Return [x, y] of the center of cell containing provided text 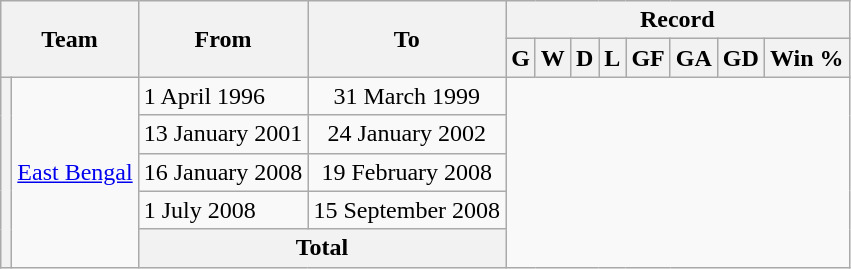
Win % [806, 58]
16 January 2008 [223, 172]
D [584, 58]
15 September 2008 [407, 210]
31 March 1999 [407, 96]
To [407, 39]
W [552, 58]
Record [678, 20]
From [223, 39]
1 April 1996 [223, 96]
Total [322, 248]
GF [648, 58]
19 February 2008 [407, 172]
East Bengal [75, 172]
1 July 2008 [223, 210]
G [521, 58]
24 January 2002 [407, 134]
13 January 2001 [223, 134]
GD [740, 58]
Team [70, 39]
GA [694, 58]
L [612, 58]
